Scan for the cell matching the given text and deliver its (X, Y) coordinate at center. 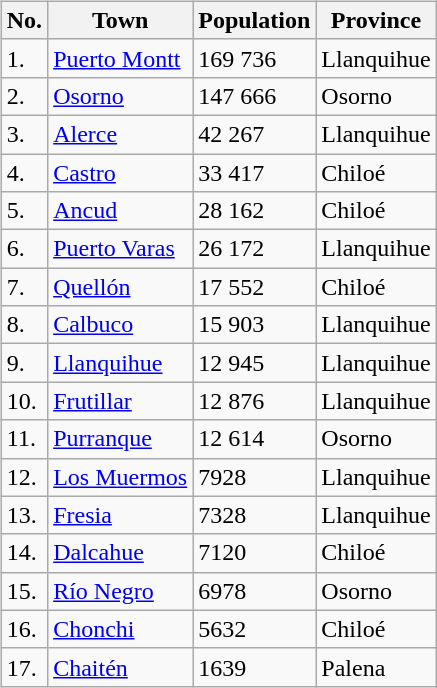
14. (24, 553)
7328 (254, 515)
10. (24, 401)
16. (24, 629)
Calbuco (120, 325)
12. (24, 477)
7120 (254, 553)
169 736 (254, 58)
147 666 (254, 96)
28 162 (254, 211)
Palena (376, 667)
8. (24, 325)
Dalcahue (120, 553)
No. (24, 20)
2. (24, 96)
5632 (254, 629)
11. (24, 439)
Los Muermos (120, 477)
Purranque (120, 439)
Ancud (120, 211)
Frutillar (120, 401)
Population (254, 20)
17. (24, 667)
17 552 (254, 287)
3. (24, 134)
33 417 (254, 173)
4. (24, 173)
42 267 (254, 134)
15. (24, 591)
12 876 (254, 401)
Chonchi (120, 629)
6978 (254, 591)
26 172 (254, 249)
Quellón (120, 287)
Puerto Montt (120, 58)
13. (24, 515)
Province (376, 20)
Río Negro (120, 591)
Castro (120, 173)
12 614 (254, 439)
Fresia (120, 515)
6. (24, 249)
Puerto Varas (120, 249)
Town (120, 20)
Alerce (120, 134)
7. (24, 287)
1. (24, 58)
15 903 (254, 325)
Chaitén (120, 667)
5. (24, 211)
9. (24, 363)
1639 (254, 667)
12 945 (254, 363)
7928 (254, 477)
